Find where the given text appears and provide that cell's center as [X, Y] coordinate. 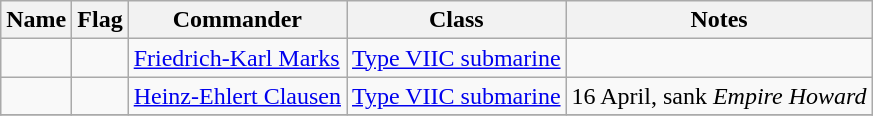
Class [456, 20]
Heinz-Ehlert Clausen [237, 96]
Flag [100, 20]
Name [36, 20]
16 April, sank Empire Howard [719, 96]
Commander [237, 20]
Friedrich-Karl Marks [237, 58]
Notes [719, 20]
